Capture the cell that displays the provided text and extract its [X, Y] central coordinate. 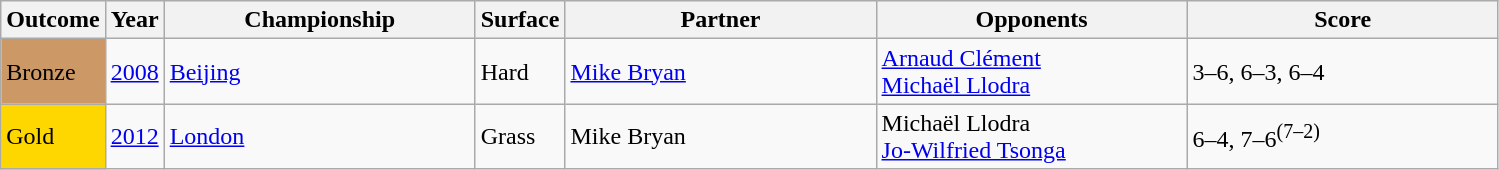
2008 [134, 72]
6–4, 7–6(7–2) [1342, 136]
Gold [53, 136]
Arnaud Clément Michaël Llodra [1032, 72]
Year [134, 20]
Partner [720, 20]
London [320, 136]
Bronze [53, 72]
2012 [134, 136]
Score [1342, 20]
Grass [520, 136]
Outcome [53, 20]
Hard [520, 72]
Championship [320, 20]
Surface [520, 20]
Opponents [1032, 20]
Beijing [320, 72]
Michaël Llodra Jo-Wilfried Tsonga [1032, 136]
3–6, 6–3, 6–4 [1342, 72]
